Extract the [x, y] coordinate from the center of the cell holding the provided text.  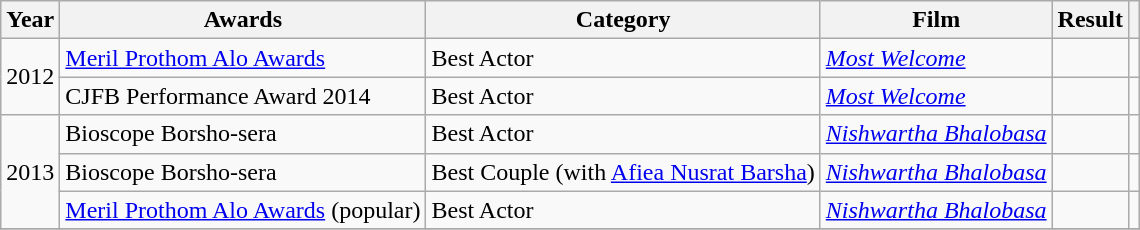
Result [1090, 20]
Year [30, 20]
Best Couple (with Afiea Nusrat Barsha) [623, 172]
CJFB Performance Award 2014 [243, 96]
Meril Prothom Alo Awards [243, 58]
Category [623, 20]
2012 [30, 77]
Awards [243, 20]
2013 [30, 172]
Film [936, 20]
Meril Prothom Alo Awards (popular) [243, 210]
